Detect which cell encompasses the target text, then output its (x, y) center coordinate. 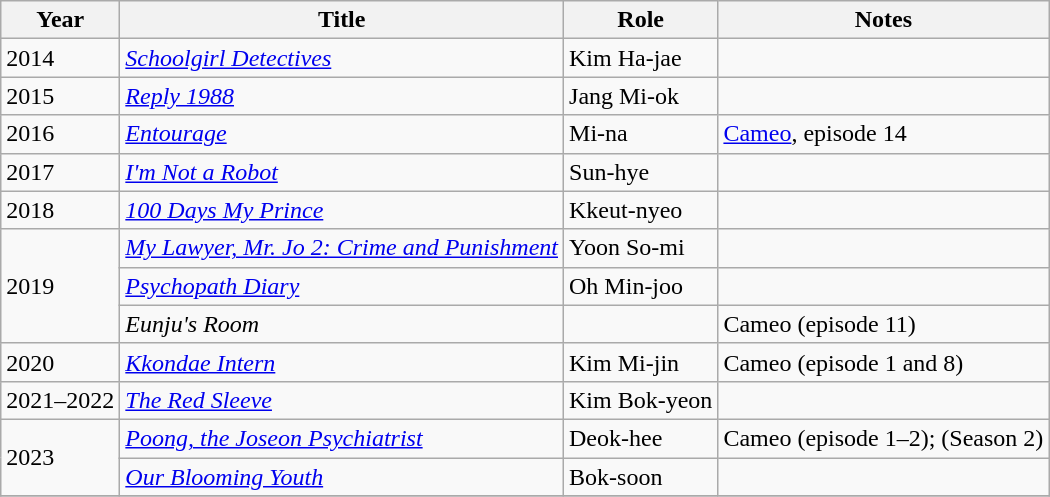
Role (641, 20)
Psychopath Diary (342, 286)
Kim Bok-yeon (641, 400)
Reply 1988 (342, 96)
2019 (60, 286)
2017 (60, 172)
Cameo (episode 1 and 8) (884, 362)
Cameo, episode 14 (884, 134)
Kkeut-nyeo (641, 210)
100 Days My Prince (342, 210)
Notes (884, 20)
2020 (60, 362)
Sun-hye (641, 172)
Jang Mi-ok (641, 96)
I'm Not a Robot (342, 172)
Kim Ha-jae (641, 58)
Year (60, 20)
Mi-na (641, 134)
Cameo (episode 1–2); (Season 2) (884, 438)
Bok-soon (641, 477)
My Lawyer, Mr. Jo 2: Crime and Punishment (342, 248)
Poong, the Joseon Psychiatrist (342, 438)
Schoolgirl Detectives (342, 58)
2015 (60, 96)
2021–2022 (60, 400)
Cameo (episode 11) (884, 324)
Yoon So-mi (641, 248)
2016 (60, 134)
2018 (60, 210)
Kim Mi-jin (641, 362)
Kkondae Intern (342, 362)
Our Blooming Youth (342, 477)
2014 (60, 58)
2023 (60, 457)
Eunju's Room (342, 324)
Oh Min-joo (641, 286)
Entourage (342, 134)
The Red Sleeve (342, 400)
Deok-hee (641, 438)
Title (342, 20)
